Return the (x, y) coordinate for the center point of the cell that contains the specified text.  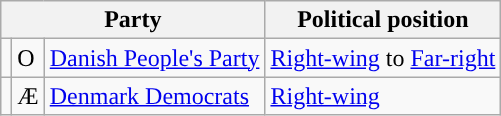
O (28, 58)
Denmark Democrats (154, 96)
Right-wing to Far-right (383, 58)
Æ (28, 96)
Party (133, 20)
Political position (383, 20)
Right-wing (383, 96)
Danish People's Party (154, 58)
